Provide the [x, y] coordinate of the cell's center where the given text is located.  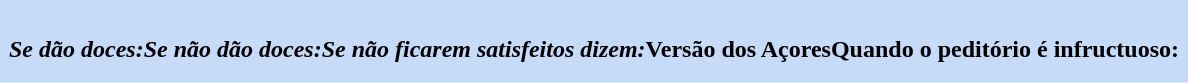
Se dão doces:Se não dão doces:Se não ficarem satisfeitos dizem:Versão dos AçoresQuando o peditório é infructuoso: [594, 36]
